Extract the [x, y] coordinate from the center of the cell holding the provided text.  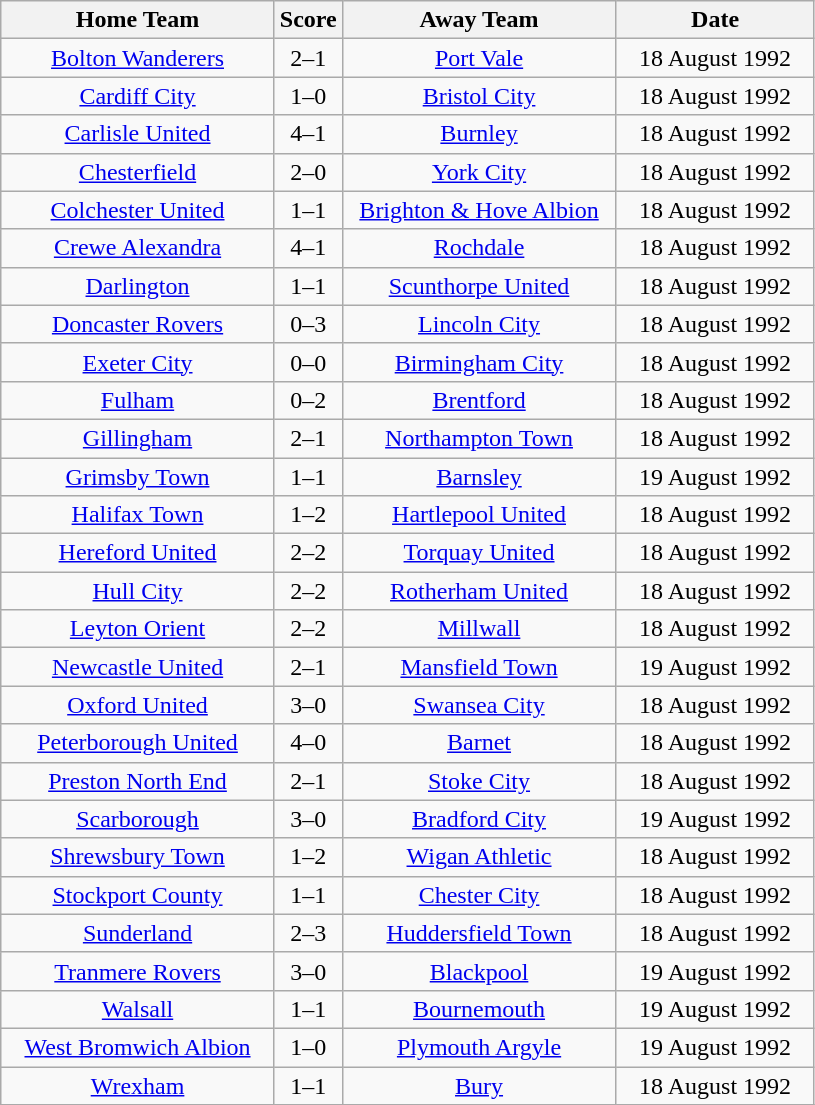
Bradford City [479, 819]
Bury [479, 1085]
Shrewsbury Town [138, 857]
4–0 [308, 743]
Halifax Town [138, 515]
Bolton Wanderers [138, 58]
West Bromwich Albion [138, 1047]
Burnley [479, 134]
Mansfield Town [479, 667]
Sunderland [138, 933]
Blackpool [479, 971]
Millwall [479, 629]
Barnsley [479, 477]
Colchester United [138, 210]
0–0 [308, 362]
Newcastle United [138, 667]
Tranmere Rovers [138, 971]
Hereford United [138, 553]
0–2 [308, 400]
Score [308, 20]
Hartlepool United [479, 515]
Bournemouth [479, 1009]
Walsall [138, 1009]
Scarborough [138, 819]
Date [716, 20]
Brentford [479, 400]
Swansea City [479, 705]
2–0 [308, 172]
2–3 [308, 933]
Port Vale [479, 58]
Northampton Town [479, 438]
Huddersfield Town [479, 933]
Plymouth Argyle [479, 1047]
Leyton Orient [138, 629]
Carlisle United [138, 134]
Stoke City [479, 781]
Gillingham [138, 438]
York City [479, 172]
Hull City [138, 591]
Preston North End [138, 781]
Oxford United [138, 705]
Cardiff City [138, 96]
Torquay United [479, 553]
Darlington [138, 286]
Wrexham [138, 1085]
Peterborough United [138, 743]
Birmingham City [479, 362]
Home Team [138, 20]
Exeter City [138, 362]
Chesterfield [138, 172]
Crewe Alexandra [138, 248]
Chester City [479, 895]
Barnet [479, 743]
Brighton & Hove Albion [479, 210]
Grimsby Town [138, 477]
Away Team [479, 20]
Doncaster Rovers [138, 324]
Fulham [138, 400]
Scunthorpe United [479, 286]
Rochdale [479, 248]
0–3 [308, 324]
Bristol City [479, 96]
Lincoln City [479, 324]
Stockport County [138, 895]
Rotherham United [479, 591]
Wigan Athletic [479, 857]
